Find where the given text appears and provide that cell's center as (x, y) coordinate. 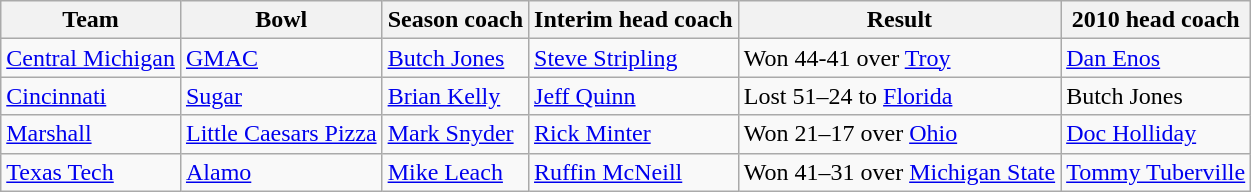
Brian Kelly (455, 96)
Dan Enos (1156, 58)
Texas Tech (91, 172)
Season coach (455, 20)
2010 head coach (1156, 20)
Little Caesars Pizza (281, 134)
Sugar (281, 96)
Interim head coach (634, 20)
Tommy Tuberville (1156, 172)
Won 44-41 over Troy (899, 58)
Mark Snyder (455, 134)
Bowl (281, 20)
Won 21–17 over Ohio (899, 134)
Won 41–31 over Michigan State (899, 172)
Marshall (91, 134)
Ruffin McNeill (634, 172)
Alamo (281, 172)
Team (91, 20)
Lost 51–24 to Florida (899, 96)
Result (899, 20)
Rick Minter (634, 134)
Central Michigan (91, 58)
Doc Holliday (1156, 134)
Cincinnati (91, 96)
GMAC (281, 58)
Jeff Quinn (634, 96)
Mike Leach (455, 172)
Steve Stripling (634, 58)
